Return the [x, y] coordinate for the center point of the cell that contains the specified text.  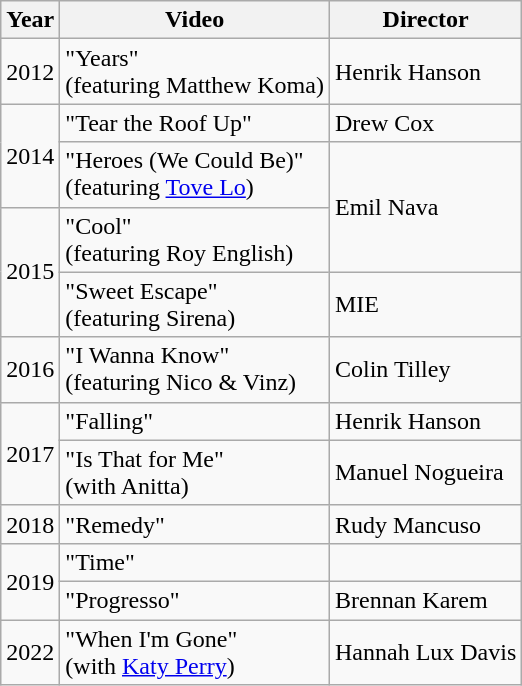
2016 [30, 370]
Brennan Karem [425, 600]
Emil Nava [425, 207]
"Years"(featuring Matthew Koma) [195, 72]
"Falling" [195, 421]
"Cool"(featuring Roy English) [195, 240]
2019 [30, 581]
2022 [30, 652]
Video [195, 20]
Manuel Nogueira [425, 472]
"I Wanna Know"(featuring Nico & Vinz) [195, 370]
Hannah Lux Davis [425, 652]
2014 [30, 156]
Rudy Mancuso [425, 524]
Year [30, 20]
Colin Tilley [425, 370]
"Sweet Escape"(featuring Sirena) [195, 304]
2018 [30, 524]
"When I'm Gone"(with Katy Perry) [195, 652]
2015 [30, 272]
"Time" [195, 562]
"Progresso" [195, 600]
"Remedy" [195, 524]
2012 [30, 72]
"Heroes (We Could Be)"(featuring Tove Lo) [195, 174]
"Is That for Me"(with Anitta) [195, 472]
Drew Cox [425, 123]
2017 [30, 454]
Director [425, 20]
MIE [425, 304]
"Tear the Roof Up" [195, 123]
